Pinpoint the cell where the given text exists, returning its [x, y] midpoint coordinate. 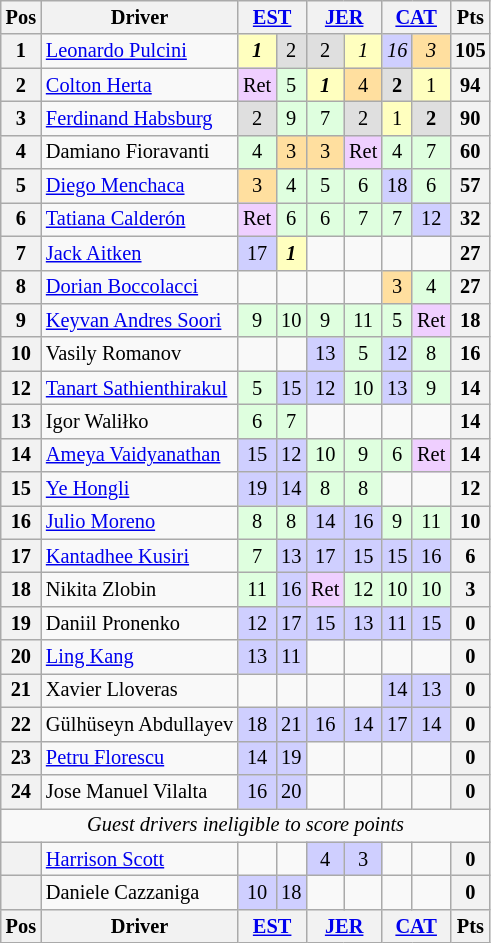
Nikita Zlobin [140, 589]
Kantadhee Kusiri [140, 556]
Dorian Boccolacci [140, 287]
Ling Kang [140, 657]
Ye Hongli [140, 489]
Tatiana Calderón [140, 219]
23 [21, 758]
Harrison Scott [140, 859]
Ameya Vaidyanathan [140, 455]
32 [470, 219]
Julio Moreno [140, 522]
22 [21, 724]
57 [470, 186]
90 [470, 118]
Guest drivers ineligible to score points [246, 825]
Jack Aitken [140, 253]
Ferdinand Habsburg [140, 118]
105 [470, 51]
Damiano Fioravanti [140, 152]
Petru Florescu [140, 758]
Keyvan Andres Soori [140, 320]
Daniil Pronenko [140, 623]
Colton Herta [140, 85]
Vasily Romanov [140, 354]
Leonardo Pulcini [140, 51]
Jose Manuel Vilalta [140, 791]
94 [470, 85]
60 [470, 152]
Tanart Sathienthirakul [140, 388]
Igor Waliłko [140, 421]
Diego Menchaca [140, 186]
Gülhüseyn Abdullayev [140, 724]
Daniele Cazzaniga [140, 892]
24 [21, 791]
Xavier Lloveras [140, 690]
